Identify which cell holds the provided text, then report its (x, y) central coordinate. 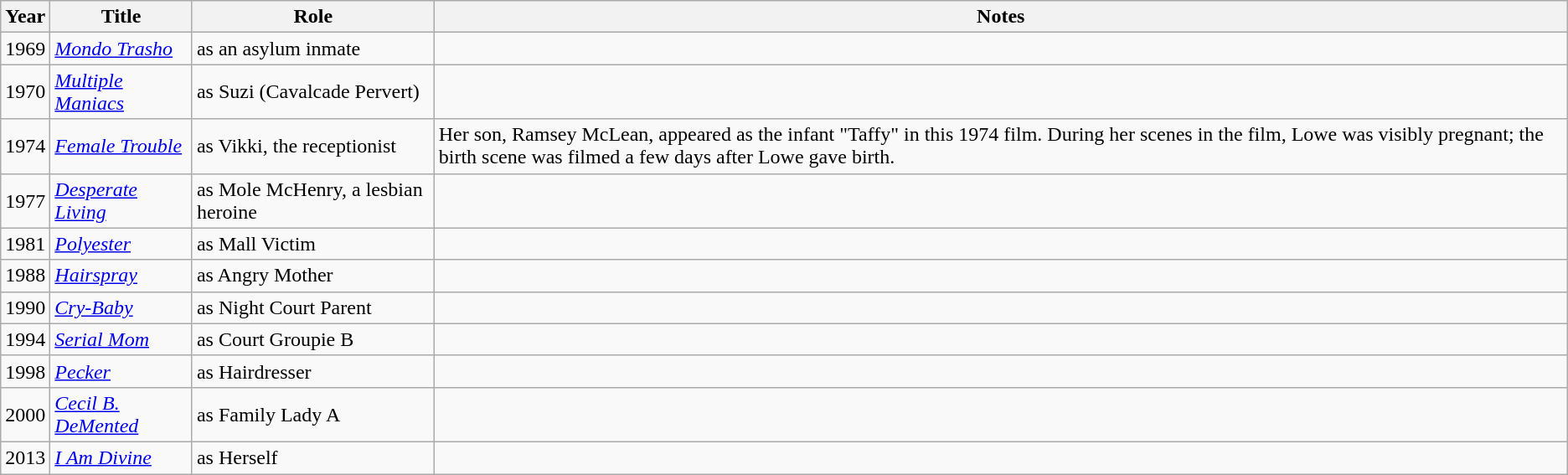
1977 (25, 201)
Year (25, 17)
Mondo Trasho (121, 49)
Multiple Maniacs (121, 92)
as Vikki, the receptionist (313, 146)
Desperate Living (121, 201)
as Family Lady A (313, 414)
as Hairdresser (313, 371)
Cry-Baby (121, 307)
Role (313, 17)
Cecil B. DeMented (121, 414)
as Herself (313, 457)
1981 (25, 244)
Pecker (121, 371)
Notes (1000, 17)
Hairspray (121, 276)
as an asylum inmate (313, 49)
as Mole McHenry, a lesbian heroine (313, 201)
2000 (25, 414)
Serial Mom (121, 339)
as Mall Victim (313, 244)
2013 (25, 457)
as Night Court Parent (313, 307)
1970 (25, 92)
1974 (25, 146)
1998 (25, 371)
1969 (25, 49)
Female Trouble (121, 146)
I Am Divine (121, 457)
Title (121, 17)
1990 (25, 307)
Polyester (121, 244)
as Angry Mother (313, 276)
as Court Groupie B (313, 339)
as Suzi (Cavalcade Pervert) (313, 92)
1994 (25, 339)
1988 (25, 276)
